Find where the given text appears and provide that cell's center as [x, y] coordinate. 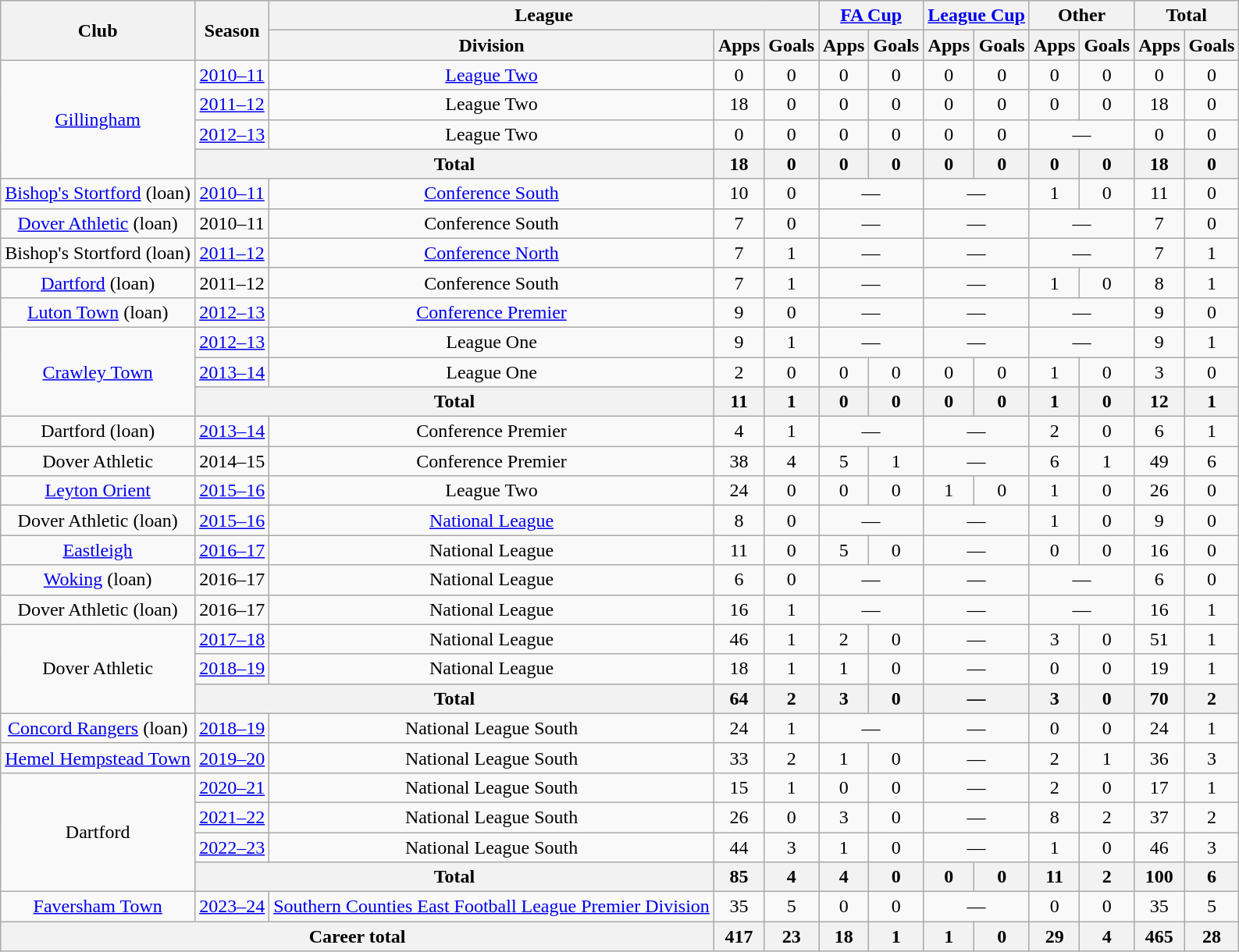
Crawley Town [98, 371]
417 [739, 936]
2021–22 [233, 817]
12 [1159, 402]
19 [1159, 669]
23 [792, 936]
28 [1212, 936]
70 [1159, 698]
85 [739, 877]
36 [1159, 758]
38 [739, 461]
Season [233, 30]
League [544, 16]
33 [739, 758]
Luton Town (loan) [98, 312]
Woking (loan) [98, 580]
2017–18 [233, 639]
Dartford [98, 832]
17 [1159, 787]
Conference North [492, 253]
Leyton Orient [98, 491]
15 [739, 787]
League Cup [977, 16]
FA Cup [871, 16]
64 [739, 698]
37 [1159, 817]
100 [1159, 877]
Eastleigh [98, 550]
Career total [358, 936]
29 [1054, 936]
Concord Rangers (loan) [98, 728]
465 [1159, 936]
Other [1081, 16]
Hemel Hempstead Town [98, 758]
Gillingham [98, 119]
Southern Counties East Football League Premier Division [492, 907]
49 [1159, 461]
2014–15 [233, 461]
10 [739, 194]
Division [492, 45]
51 [1159, 639]
2020–21 [233, 787]
44 [739, 847]
Club [98, 30]
2023–24 [233, 907]
2022–23 [233, 847]
Faversham Town [98, 907]
2019–20 [233, 758]
